Locate the cell with the specified text and output its [X, Y] center coordinate. 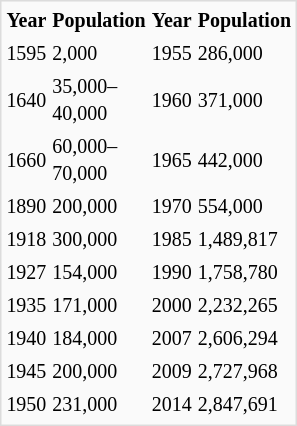
1918 [26, 239]
1927 [26, 271]
1660 [26, 158]
554,000 [244, 205]
1950 [26, 403]
1985 [172, 239]
1965 [172, 158]
171,000 [99, 305]
1940 [26, 337]
1,758,780 [244, 271]
2,606,294 [244, 337]
1960 [172, 98]
1595 [26, 53]
2,727,968 [244, 371]
2007 [172, 337]
2014 [172, 403]
1990 [172, 271]
286,000 [244, 53]
184,000 [99, 337]
2,000 [99, 53]
2000 [172, 305]
300,000 [99, 239]
1970 [172, 205]
371,000 [244, 98]
60,000–70,000 [99, 158]
1640 [26, 98]
154,000 [99, 271]
2009 [172, 371]
1945 [26, 371]
442,000 [244, 158]
231,000 [99, 403]
1890 [26, 205]
1955 [172, 53]
35,000–40,000 [99, 98]
2,232,265 [244, 305]
1,489,817 [244, 239]
1935 [26, 305]
2,847,691 [244, 403]
